Return the (x, y) coordinate for the center point of the cell that contains the specified text.  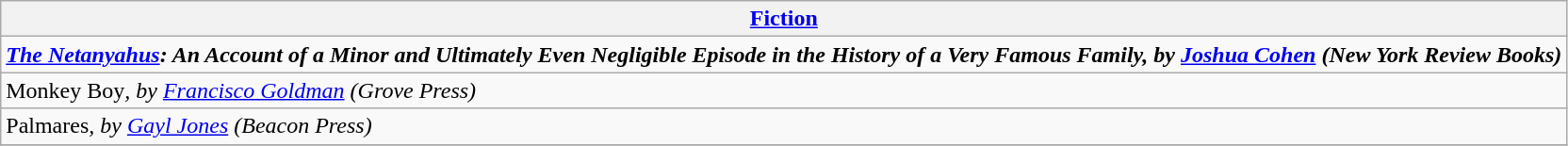
Fiction (784, 19)
Palmares, by Gayl Jones (Beacon Press) (784, 126)
Monkey Boy, by Francisco Goldman (Grove Press) (784, 90)
